Provide the (x, y) coordinate of the cell's center where the given text is located.  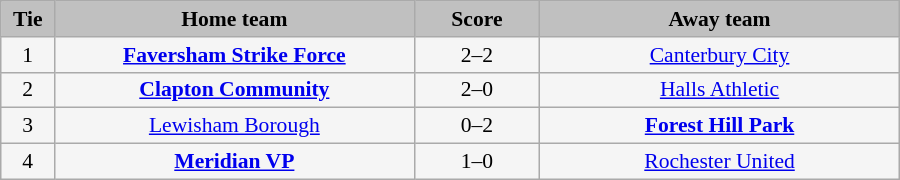
Away team (720, 19)
1 (28, 55)
2–0 (477, 90)
Tie (28, 19)
Rochester United (720, 162)
3 (28, 126)
4 (28, 162)
2 (28, 90)
2–2 (477, 55)
Meridian VP (234, 162)
Home team (234, 19)
Score (477, 19)
1–0 (477, 162)
Lewisham Borough (234, 126)
Clapton Community (234, 90)
Halls Athletic (720, 90)
Faversham Strike Force (234, 55)
Canterbury City (720, 55)
Forest Hill Park (720, 126)
0–2 (477, 126)
